Locate the cell with the specified text and output its (x, y) center coordinate. 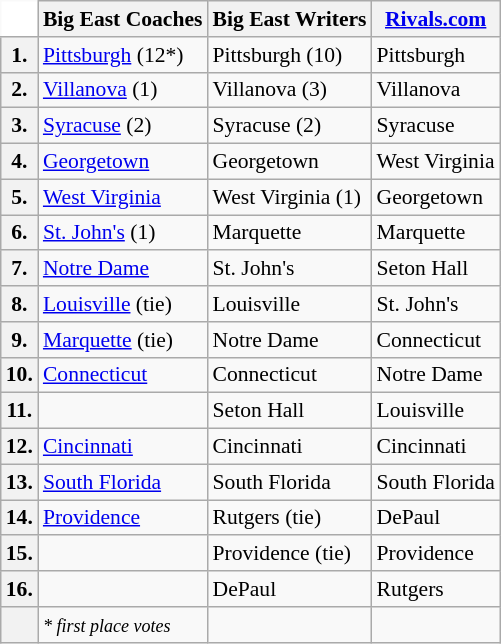
Marquette (tie) (123, 340)
6. (20, 233)
Rutgers (436, 589)
Villanova (436, 90)
4. (20, 162)
13. (20, 482)
5. (20, 197)
7. (20, 269)
2. (20, 90)
Louisville (tie) (123, 304)
11. (20, 411)
9. (20, 340)
10. (20, 375)
Rivals.com (436, 19)
1. (20, 55)
15. (20, 554)
West Virginia (1) (290, 197)
14. (20, 518)
* first place votes (123, 625)
8. (20, 304)
Villanova (1) (123, 90)
Pittsburgh (12*) (123, 55)
Pittsburgh (10) (290, 55)
Rutgers (tie) (290, 518)
St. John's (1) (123, 233)
Syracuse (436, 126)
3. (20, 126)
16. (20, 589)
Pittsburgh (436, 55)
Big East Coaches (123, 19)
Big East Writers (290, 19)
Villanova (3) (290, 90)
Providence (tie) (290, 554)
12. (20, 447)
